Return the (x, y) coordinate for the center point of the cell that contains the specified text.  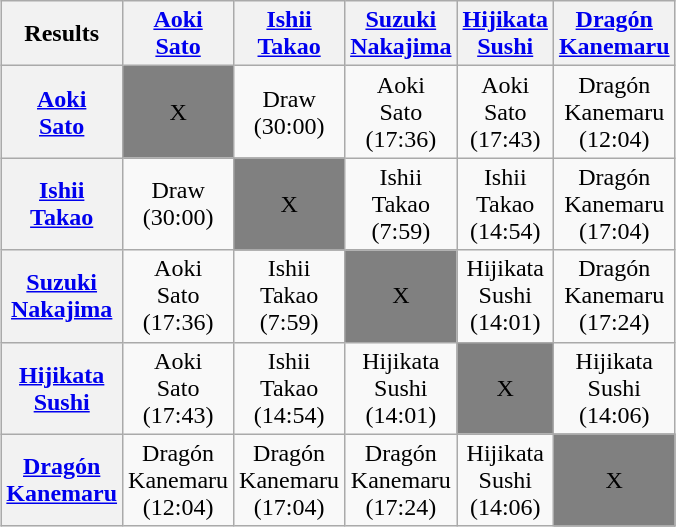
Results (62, 34)
